Output the (X, Y) coordinate of the center of the cell containing the given text.  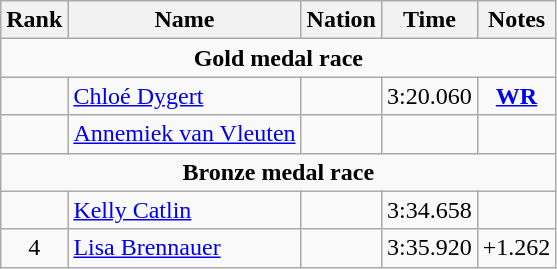
Rank (34, 20)
Kelly Catlin (184, 210)
+1.262 (516, 248)
Time (429, 20)
Gold medal race (278, 58)
4 (34, 248)
3:34.658 (429, 210)
Notes (516, 20)
Nation (341, 20)
Name (184, 20)
Annemiek van Vleuten (184, 134)
3:35.920 (429, 248)
Bronze medal race (278, 172)
WR (516, 96)
3:20.060 (429, 96)
Lisa Brennauer (184, 248)
Chloé Dygert (184, 96)
